Locate the cell with the specified text and output its (x, y) center coordinate. 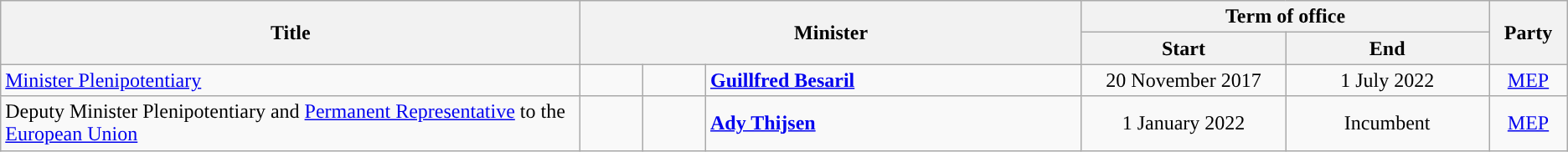
Party (1529, 33)
Minister Plenipotentiary (291, 80)
End (1387, 48)
1 January 2022 (1183, 124)
Incumbent (1387, 124)
Minister (831, 33)
Term of office (1285, 17)
Ady Thijsen (895, 124)
20 November 2017 (1183, 80)
Guillfred Besaril (895, 80)
Title (291, 33)
Start (1183, 48)
1 July 2022 (1387, 80)
Deputy Minister Plenipotentiary and Permanent Representative to the European Union (291, 124)
